Output the (X, Y) coordinate of the center of the cell containing the given text.  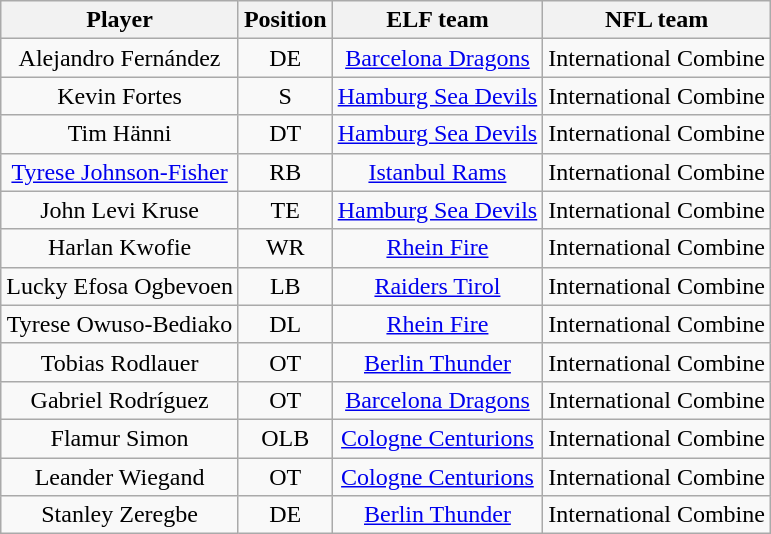
Tobias Rodlauer (120, 362)
Tyrese Johnson-Fisher (120, 172)
Player (120, 20)
DL (285, 324)
S (285, 96)
Kevin Fortes (120, 96)
Istanbul Rams (438, 172)
Tyrese Owuso-Bediako (120, 324)
Alejandro Fernández (120, 58)
ELF team (438, 20)
Flamur Simon (120, 438)
RB (285, 172)
Lucky Efosa Ogbevoen (120, 286)
Gabriel Rodríguez (120, 400)
Tim Hänni (120, 134)
Position (285, 20)
WR (285, 248)
TE (285, 210)
John Levi Kruse (120, 210)
Stanley Zeregbe (120, 515)
Harlan Kwofie (120, 248)
NFL team (657, 20)
DT (285, 134)
LB (285, 286)
OLB (285, 438)
Raiders Tirol (438, 286)
Leander Wiegand (120, 477)
